Capture the cell that displays the provided text and extract its [X, Y] central coordinate. 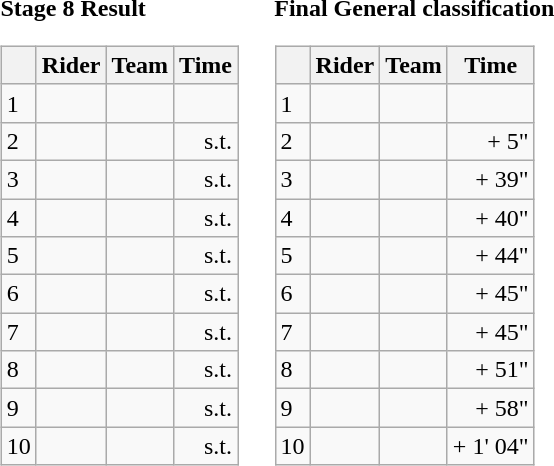
+ 58" [490, 408]
+ 40" [490, 217]
+ 39" [490, 179]
+ 1' 04" [490, 446]
+ 51" [490, 370]
+ 5" [490, 141]
+ 44" [490, 256]
